Extract the [x, y] coordinate from the center of the cell holding the provided text.  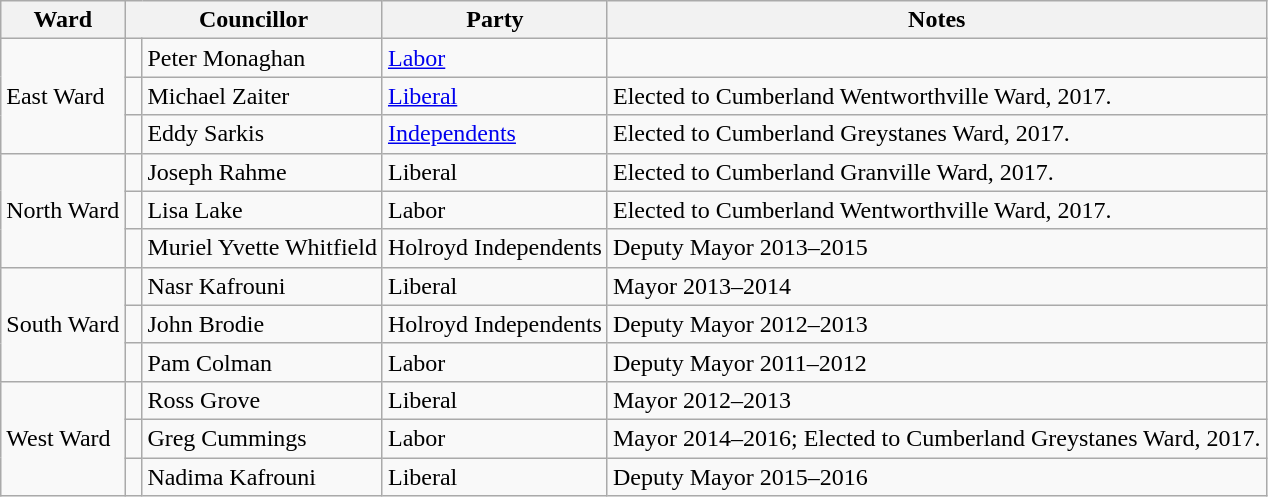
Deputy Mayor 2013–2015 [936, 248]
Greg Cummings [262, 438]
John Brodie [262, 324]
Independents [494, 134]
Ross Grove [262, 400]
East Ward [63, 96]
Deputy Mayor 2012–2013 [936, 324]
Councillor [254, 20]
Michael Zaiter [262, 96]
Mayor 2013–2014 [936, 286]
Deputy Mayor 2011–2012 [936, 362]
Ward [63, 20]
Nadima Kafrouni [262, 477]
Elected to Cumberland Granville Ward, 2017. [936, 172]
Muriel Yvette Whitfield [262, 248]
Pam Colman [262, 362]
West Ward [63, 438]
Party [494, 20]
North Ward [63, 210]
Lisa Lake [262, 210]
Peter Monaghan [262, 58]
South Ward [63, 324]
Elected to Cumberland Greystanes Ward, 2017. [936, 134]
Eddy Sarkis [262, 134]
Nasr Kafrouni [262, 286]
Notes [936, 20]
Joseph Rahme [262, 172]
Mayor 2012–2013 [936, 400]
Deputy Mayor 2015–2016 [936, 477]
Mayor 2014–2016; Elected to Cumberland Greystanes Ward, 2017. [936, 438]
